Search for the cell housing the specified text and yield its [x, y] center coordinate. 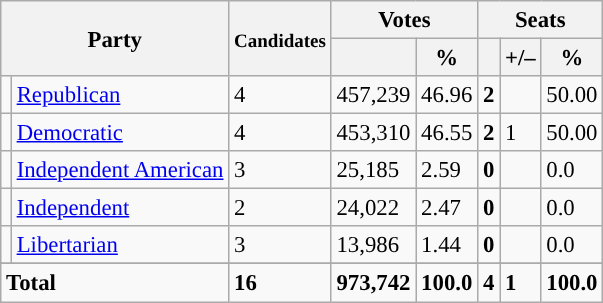
Republican [120, 95]
13,986 [374, 245]
Votes [404, 20]
Party [115, 38]
16 [280, 283]
973,742 [374, 283]
25,185 [374, 170]
Independent American [120, 170]
1.44 [447, 245]
Seats [540, 20]
Democratic [120, 133]
457,239 [374, 95]
Candidates [280, 38]
2.59 [447, 170]
24,022 [374, 208]
46.55 [447, 133]
Libertarian [120, 245]
2.47 [447, 208]
453,310 [374, 133]
46.96 [447, 95]
Total [115, 283]
Independent [120, 208]
+/– [520, 58]
